Determine the (x, y) coordinate at the center of the cell enclosing the given text.  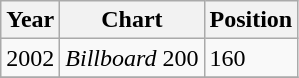
Billboard 200 (132, 58)
Position (251, 20)
160 (251, 58)
2002 (30, 58)
Chart (132, 20)
Year (30, 20)
